Return the (x, y) coordinate for the center point of the cell that contains the specified text.  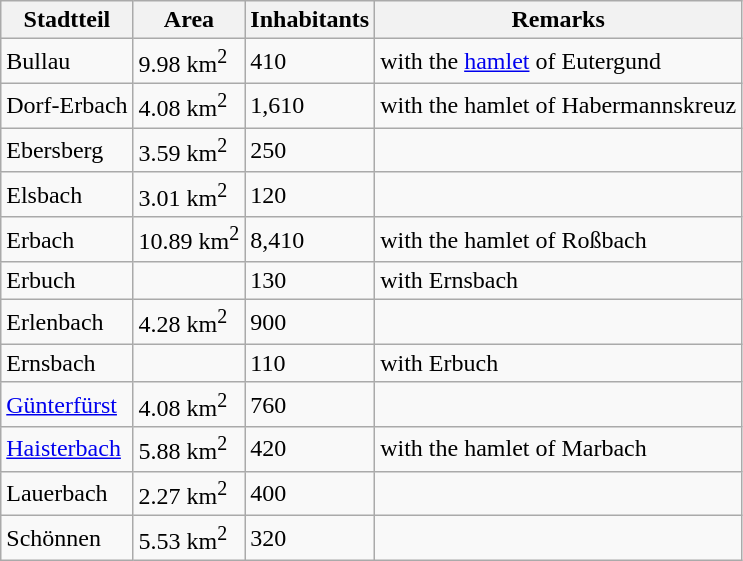
3.01 km2 (189, 194)
Haisterbach (67, 450)
5.88 km2 (189, 450)
9.98 km2 (189, 62)
Elsbach (67, 194)
120 (310, 194)
410 (310, 62)
1,610 (310, 106)
8,410 (310, 240)
Stadtteil (67, 20)
Ebersberg (67, 150)
Remarks (558, 20)
Schönnen (67, 538)
Bullau (67, 62)
2.27 km2 (189, 494)
Lauerbach (67, 494)
Dorf-Erbach (67, 106)
Ernsbach (67, 363)
with the hamlet of Eutergund (558, 62)
320 (310, 538)
900 (310, 322)
110 (310, 363)
with Erbuch (558, 363)
3.59 km2 (189, 150)
4.28 km2 (189, 322)
Area (189, 20)
760 (310, 404)
5.53 km2 (189, 538)
10.89 km2 (189, 240)
with the hamlet of Habermannskreuz (558, 106)
with Ernsbach (558, 281)
Erlenbach (67, 322)
420 (310, 450)
Günterfürst (67, 404)
with the hamlet of Marbach (558, 450)
130 (310, 281)
Erbuch (67, 281)
with the hamlet of Roßbach (558, 240)
Erbach (67, 240)
250 (310, 150)
Inhabitants (310, 20)
400 (310, 494)
